Return the (x, y) coordinate for the center point of the cell that contains the specified text.  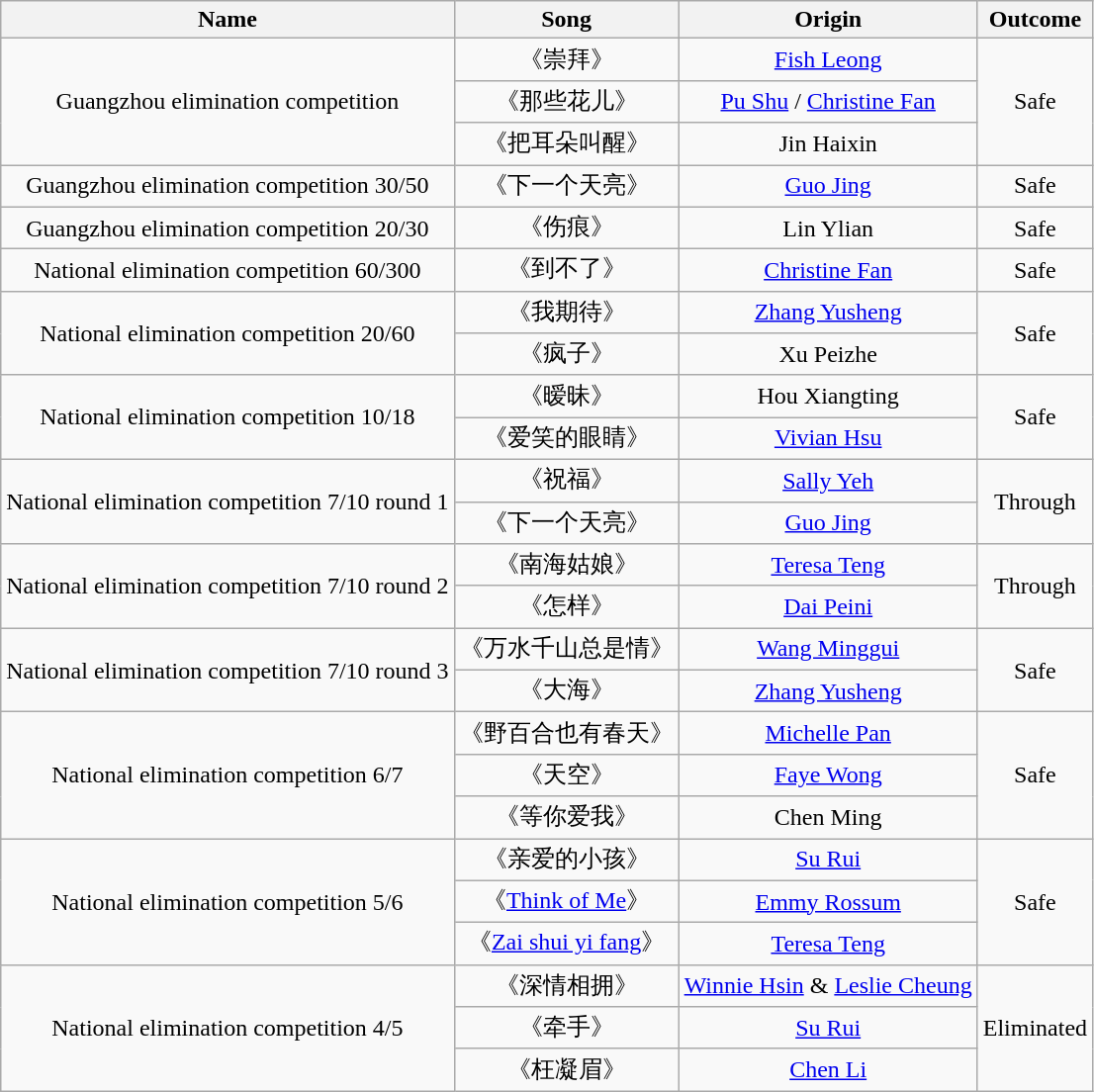
《疯子》 (566, 354)
《万水千山总是情》 (566, 649)
National elimination competition 7/10 round 1 (228, 500)
《枉凝眉》 (566, 1070)
Guangzhou elimination competition (228, 102)
《爱笑的眼睛》 (566, 439)
《把耳朵叫醒》 (566, 144)
《Zai shui yi fang》 (566, 944)
Hou Xiangting (828, 396)
《深情相拥》 (566, 985)
《伤痕》 (566, 227)
Name (228, 20)
National elimination competition 7/10 round 3 (228, 671)
《大海》 (566, 690)
Origin (828, 20)
National elimination competition 10/18 (228, 417)
National elimination competition 20/60 (228, 332)
Guangzhou elimination competition 20/30 (228, 227)
《怎样》 (566, 607)
National elimination competition 60/300 (228, 271)
Winnie Hsin & Leslie Cheung (828, 985)
Song (566, 20)
Vivian Hsu (828, 439)
《祝福》 (566, 481)
Michelle Pan (828, 734)
National elimination competition 5/6 (228, 902)
Wang Minggui (828, 649)
Dai Peini (828, 607)
《等你爱我》 (566, 817)
Christine Fan (828, 271)
Pu Shu / Christine Fan (828, 101)
Eliminated (1035, 1028)
Chen Li (828, 1070)
Guangzhou elimination competition 30/50 (228, 186)
Fish Leong (828, 59)
Emmy Rossum (828, 902)
《南海姑娘》 (566, 566)
《野百合也有春天》 (566, 734)
National elimination competition 4/5 (228, 1028)
Lin Ylian (828, 227)
Faye Wong (828, 775)
Outcome (1035, 20)
Xu Peizhe (828, 354)
Chen Ming (828, 817)
《崇拜》 (566, 59)
《天空》 (566, 775)
《牵手》 (566, 1029)
《我期待》 (566, 313)
《那些花儿》 (566, 101)
Jin Haixin (828, 144)
Sally Yeh (828, 481)
National elimination competition 7/10 round 2 (228, 586)
《亲爱的小孩》 (566, 861)
《到不了》 (566, 271)
National elimination competition 6/7 (228, 775)
《Think of Me》 (566, 902)
《暧昧》 (566, 396)
